Pinpoint the cell where the given text exists, returning its (X, Y) midpoint coordinate. 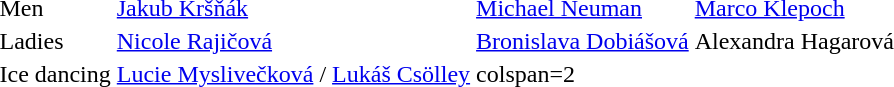
Bronislava Dobiášová (583, 41)
Nicole Rajičová (293, 41)
